Provide the [x, y] coordinate of the cell's center where the given text is located.  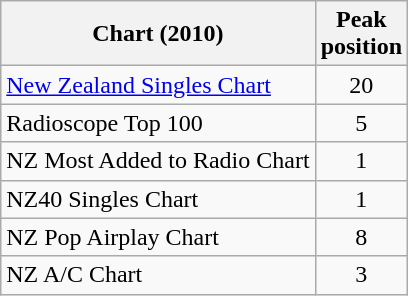
Peakposition [361, 34]
3 [361, 275]
NZ A/C Chart [158, 275]
Chart (2010) [158, 34]
New Zealand Singles Chart [158, 85]
NZ Pop Airplay Chart [158, 237]
NZ40 Singles Chart [158, 199]
5 [361, 123]
20 [361, 85]
8 [361, 237]
NZ Most Added to Radio Chart [158, 161]
Radioscope Top 100 [158, 123]
